Return (x, y) of the center of cell containing provided text 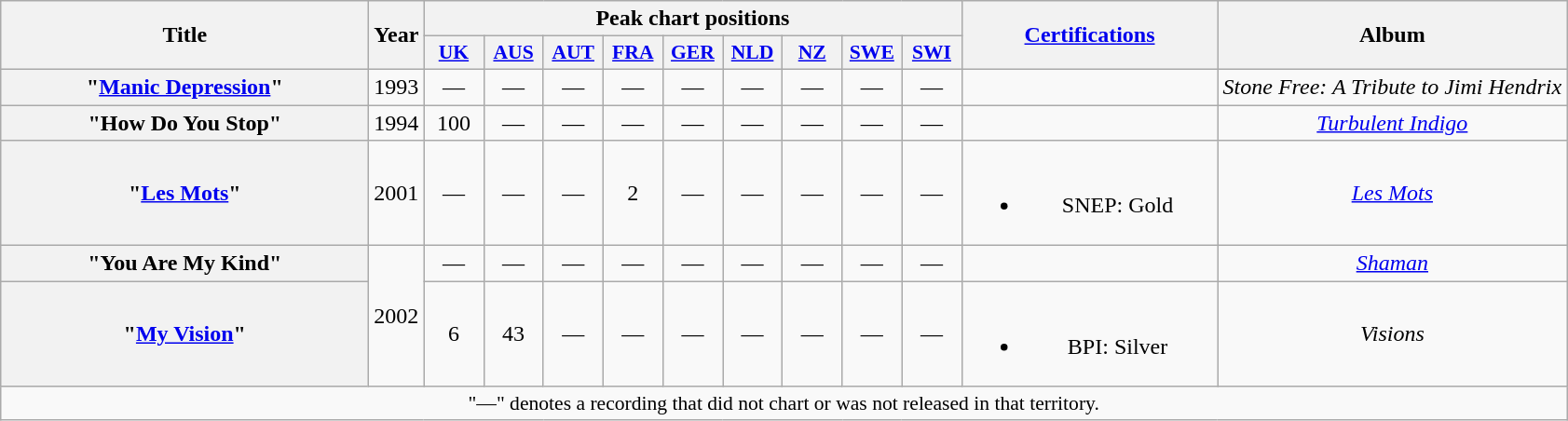
SWE (872, 53)
2002 (397, 317)
GER (692, 53)
Shaman (1392, 264)
"How Do You Stop" (184, 122)
"Manic Depression" (184, 87)
Album (1392, 35)
AUS (513, 53)
SWI (932, 53)
"You Are My Kind" (184, 264)
2001 (397, 194)
UK (454, 53)
Les Mots (1392, 194)
Visions (1392, 333)
AUT (573, 53)
43 (513, 333)
1994 (397, 122)
6 (454, 333)
"My Vision" (184, 333)
BPI: Silver (1090, 333)
Turbulent Indigo (1392, 122)
"—" denotes a recording that did not chart or was not released in that territory. (784, 403)
2 (633, 194)
Peak chart positions (693, 19)
"Les Mots" (184, 194)
NLD (753, 53)
SNEP: Gold (1090, 194)
Year (397, 35)
1993 (397, 87)
Title (184, 35)
FRA (633, 53)
Stone Free: A Tribute to Jimi Hendrix (1392, 87)
Certifications (1090, 35)
100 (454, 122)
NZ (812, 53)
